Capture the cell that displays the provided text and extract its [x, y] central coordinate. 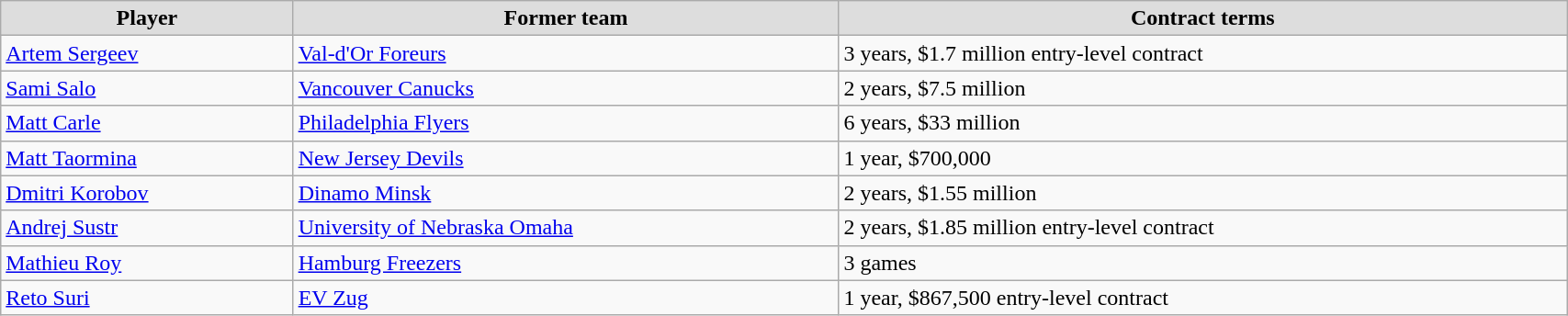
University of Nebraska Omaha [566, 228]
Philadelphia Flyers [566, 123]
6 years, $33 million [1203, 123]
3 years, $1.7 million entry-level contract [1203, 53]
2 years, $7.5 million [1203, 88]
Player [147, 18]
Dinamo Minsk [566, 193]
Contract terms [1203, 18]
New Jersey Devils [566, 158]
Andrej Sustr [147, 228]
Dmitri Korobov [147, 193]
EV Zug [566, 298]
Reto Suri [147, 298]
Hamburg Freezers [566, 263]
Artem Sergeev [147, 53]
Vancouver Canucks [566, 88]
Mathieu Roy [147, 263]
2 years, $1.85 million entry-level contract [1203, 228]
Former team [566, 18]
Val-d'Or Foreurs [566, 53]
2 years, $1.55 million [1203, 193]
Sami Salo [147, 88]
1 year, $700,000 [1203, 158]
Matt Carle [147, 123]
1 year, $867,500 entry-level contract [1203, 298]
3 games [1203, 263]
Matt Taormina [147, 158]
